For the text-containing cell, return its midpoint in [X, Y] coordinate format. 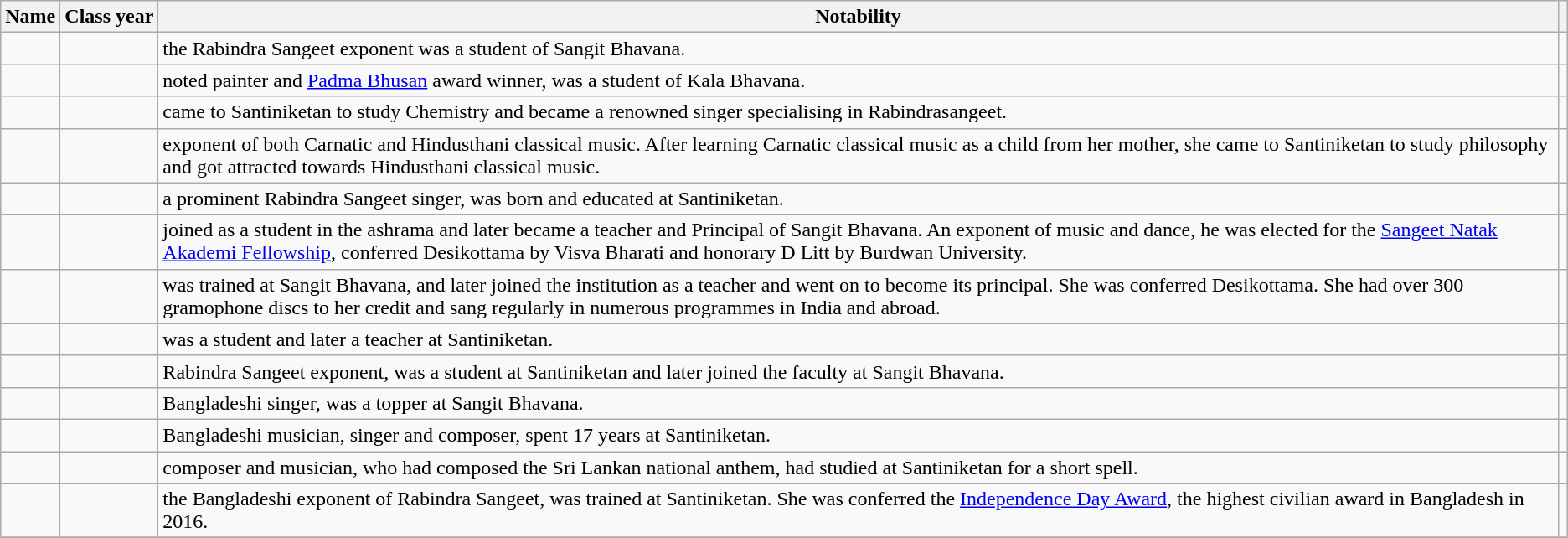
a prominent Rabindra Sangeet singer, was born and educated at Santiniketan. [858, 199]
the Rabindra Sangeet exponent was a student of Sangit Bhavana. [858, 49]
composer and musician, who had composed the Sri Lankan national anthem, had studied at Santiniketan for a short spell. [858, 467]
Class year [109, 17]
Rabindra Sangeet exponent, was a student at Santiniketan and later joined the faculty at Sangit Bhavana. [858, 371]
was a student and later a teacher at Santiniketan. [858, 339]
Name [30, 17]
Bangladeshi musician, singer and composer, spent 17 years at Santiniketan. [858, 435]
Bangladeshi singer, was a topper at Sangit Bhavana. [858, 403]
noted painter and Padma Bhusan award winner, was a student of Kala Bhavana. [858, 80]
came to Santiniketan to study Chemistry and became a renowned singer specialising in Rabindrasangeet. [858, 112]
Notability [858, 17]
